Scan for the cell matching the given text and deliver its (x, y) coordinate at center. 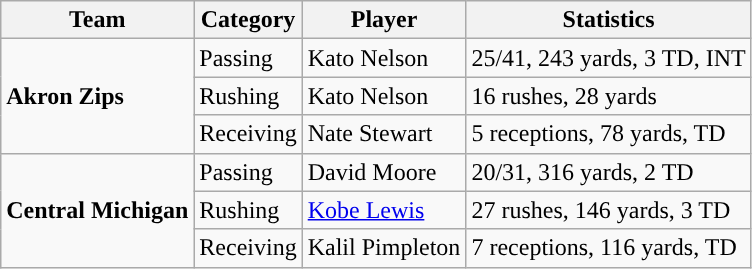
Central Michigan (98, 210)
Team (98, 20)
7 receptions, 116 yards, TD (608, 248)
20/31, 316 yards, 2 TD (608, 172)
Statistics (608, 20)
Nate Stewart (384, 134)
Kalil Pimpleton (384, 248)
16 rushes, 28 yards (608, 96)
5 receptions, 78 yards, TD (608, 134)
Akron Zips (98, 96)
Category (248, 20)
Player (384, 20)
25/41, 243 yards, 3 TD, INT (608, 58)
27 rushes, 146 yards, 3 TD (608, 210)
Kobe Lewis (384, 210)
David Moore (384, 172)
